Locate the cell with the specified text and output its (X, Y) center coordinate. 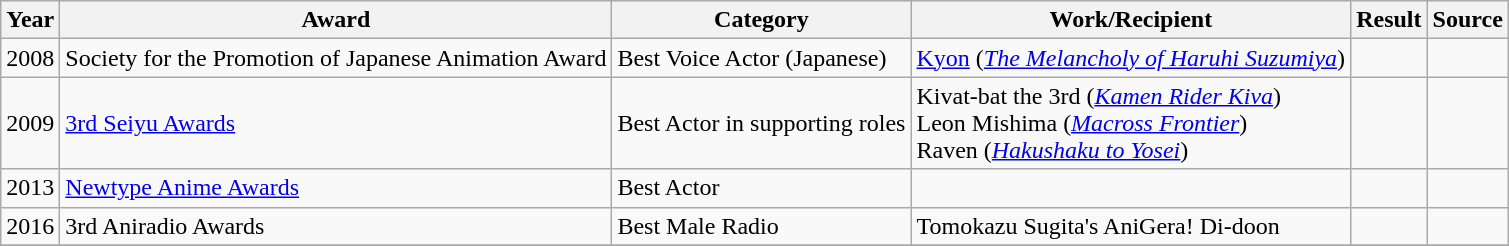
Year (30, 20)
Best Actor (762, 188)
2008 (30, 58)
Kivat-bat the 3rd (Kamen Rider Kiva) Leon Mishima (Macross Frontier)Raven (Hakushaku to Yosei) (1131, 123)
Award (336, 20)
2016 (30, 226)
Newtype Anime Awards (336, 188)
Result (1389, 20)
Category (762, 20)
3rd Aniradio Awards (336, 226)
Kyon (The Melancholy of Haruhi Suzumiya) (1131, 58)
2009 (30, 123)
Society for the Promotion of Japanese Animation Award (336, 58)
Source (1468, 20)
Tomokazu Sugita's AniGera! Di-doon (1131, 226)
2013 (30, 188)
3rd Seiyu Awards (336, 123)
Best Voice Actor (Japanese) (762, 58)
Best Male Radio (762, 226)
Work/Recipient (1131, 20)
Best Actor in supporting roles (762, 123)
